Determine the [X, Y] coordinate at the center of the cell enclosing the given text.  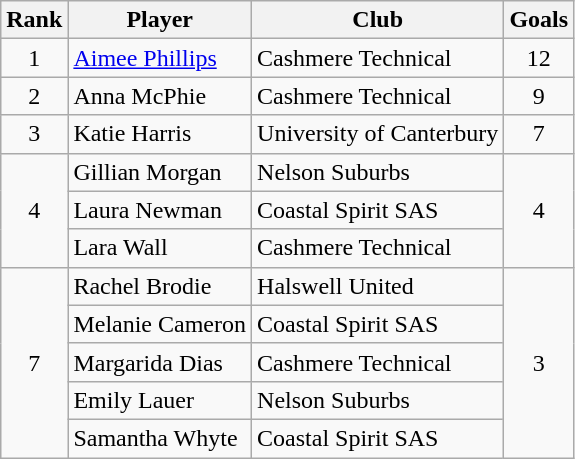
Club [378, 20]
University of Canterbury [378, 134]
Melanie Cameron [160, 324]
9 [539, 96]
1 [34, 58]
Margarida Dias [160, 362]
Anna McPhie [160, 96]
Rachel Brodie [160, 286]
Emily Lauer [160, 400]
Gillian Morgan [160, 172]
Katie Harris [160, 134]
Samantha Whyte [160, 438]
Player [160, 20]
Goals [539, 20]
Halswell United [378, 286]
2 [34, 96]
Rank [34, 20]
12 [539, 58]
Aimee Phillips [160, 58]
Laura Newman [160, 210]
Lara Wall [160, 248]
